Scan for the cell matching the given text and deliver its [X, Y] coordinate at center. 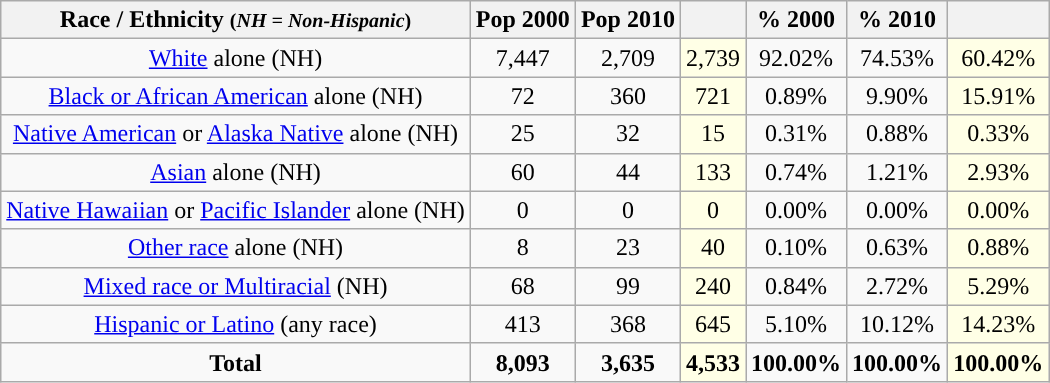
1.21% [898, 172]
White alone (NH) [236, 58]
0.31% [796, 134]
3,635 [628, 362]
Asian alone (NH) [236, 172]
9.90% [898, 96]
0.84% [796, 286]
240 [712, 286]
5.10% [796, 324]
0.74% [796, 172]
Pop 2010 [628, 20]
Pop 2000 [522, 20]
Hispanic or Latino (any race) [236, 324]
0.89% [796, 96]
Black or African American alone (NH) [236, 96]
Race / Ethnicity (NH = Non-Hispanic) [236, 20]
60.42% [998, 58]
Total [236, 362]
Other race alone (NH) [236, 248]
% 2000 [796, 20]
15.91% [998, 96]
4,533 [712, 362]
68 [522, 286]
0.63% [898, 248]
14.23% [998, 324]
2.93% [998, 172]
0.10% [796, 248]
92.02% [796, 58]
8,093 [522, 362]
133 [712, 172]
413 [522, 324]
99 [628, 286]
15 [712, 134]
74.53% [898, 58]
25 [522, 134]
2.72% [898, 286]
% 2010 [898, 20]
40 [712, 248]
2,709 [628, 58]
Native Hawaiian or Pacific Islander alone (NH) [236, 210]
7,447 [522, 58]
72 [522, 96]
32 [628, 134]
5.29% [998, 286]
645 [712, 324]
721 [712, 96]
368 [628, 324]
Native American or Alaska Native alone (NH) [236, 134]
Mixed race or Multiracial (NH) [236, 286]
23 [628, 248]
10.12% [898, 324]
8 [522, 248]
60 [522, 172]
2,739 [712, 58]
360 [628, 96]
0.33% [998, 134]
44 [628, 172]
